Locate the cell with the specified text and output its [X, Y] center coordinate. 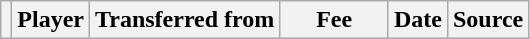
Player [51, 20]
Transferred from [185, 20]
Fee [334, 20]
Source [488, 20]
Date [418, 20]
